Determine the [X, Y] coordinate at the center of the cell enclosing the given text.  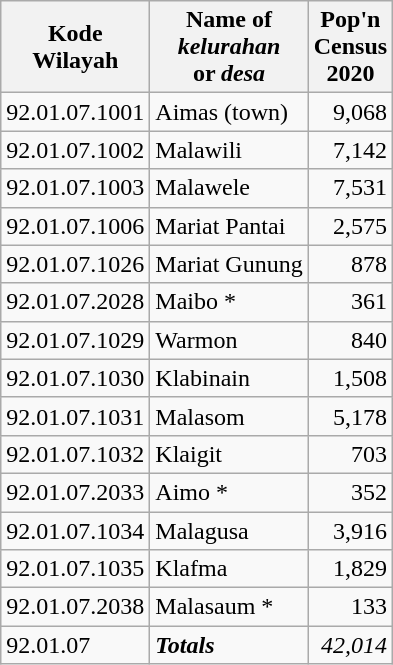
Malawili [229, 150]
133 [350, 607]
92.01.07.1026 [76, 264]
7,531 [350, 188]
92.01.07.1032 [76, 454]
878 [350, 264]
92.01.07.1029 [76, 340]
92.01.07.1006 [76, 226]
Mariat Pantai [229, 226]
92.01.07.1030 [76, 378]
92.01.07.1035 [76, 569]
Aimo * [229, 492]
7,142 [350, 150]
Pop'nCensus2020 [350, 47]
Klabinain [229, 378]
361 [350, 302]
Klaigit [229, 454]
92.01.07.1031 [76, 416]
Klafma [229, 569]
92.01.07.1002 [76, 150]
1,829 [350, 569]
9,068 [350, 112]
1,508 [350, 378]
92.01.07 [76, 645]
Malawele [229, 188]
2,575 [350, 226]
Malasom [229, 416]
Maibo * [229, 302]
Totals [229, 645]
KodeWilayah [76, 47]
92.01.07.2038 [76, 607]
703 [350, 454]
42,014 [350, 645]
Name of kelurahan or desa [229, 47]
Mariat Gunung [229, 264]
352 [350, 492]
3,916 [350, 531]
Malasaum * [229, 607]
92.01.07.2028 [76, 302]
92.01.07.1001 [76, 112]
92.01.07.1003 [76, 188]
Malagusa [229, 531]
840 [350, 340]
Warmon [229, 340]
92.01.07.2033 [76, 492]
92.01.07.1034 [76, 531]
5,178 [350, 416]
Aimas (town) [229, 112]
